Detect which cell encompasses the target text, then output its [X, Y] center coordinate. 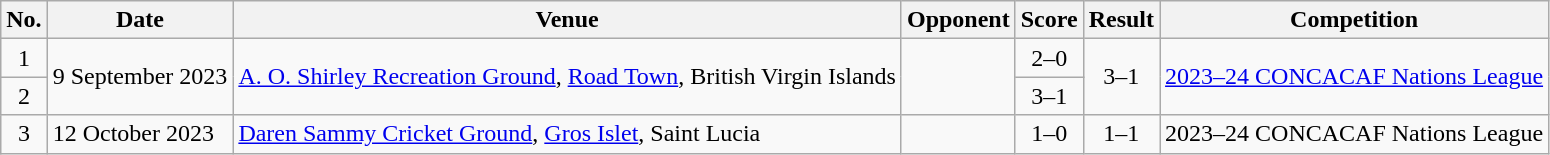
Daren Sammy Cricket Ground, Gros Islet, Saint Lucia [568, 134]
Date [140, 20]
Score [1049, 20]
1–0 [1049, 134]
1–1 [1121, 134]
2 [24, 96]
3 [24, 134]
A. O. Shirley Recreation Ground, Road Town, British Virgin Islands [568, 77]
Venue [568, 20]
9 September 2023 [140, 77]
Competition [1354, 20]
Opponent [958, 20]
1 [24, 58]
No. [24, 20]
Result [1121, 20]
2–0 [1049, 58]
12 October 2023 [140, 134]
